For the text-containing cell, return its midpoint in [x, y] coordinate format. 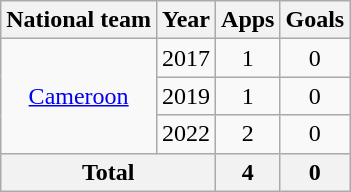
Total [108, 172]
Cameroon [79, 96]
2017 [186, 58]
Goals [315, 20]
2019 [186, 96]
Apps [248, 20]
2022 [186, 134]
National team [79, 20]
2 [248, 134]
4 [248, 172]
Year [186, 20]
